Scan for the cell matching the given text and deliver its [X, Y] coordinate at center. 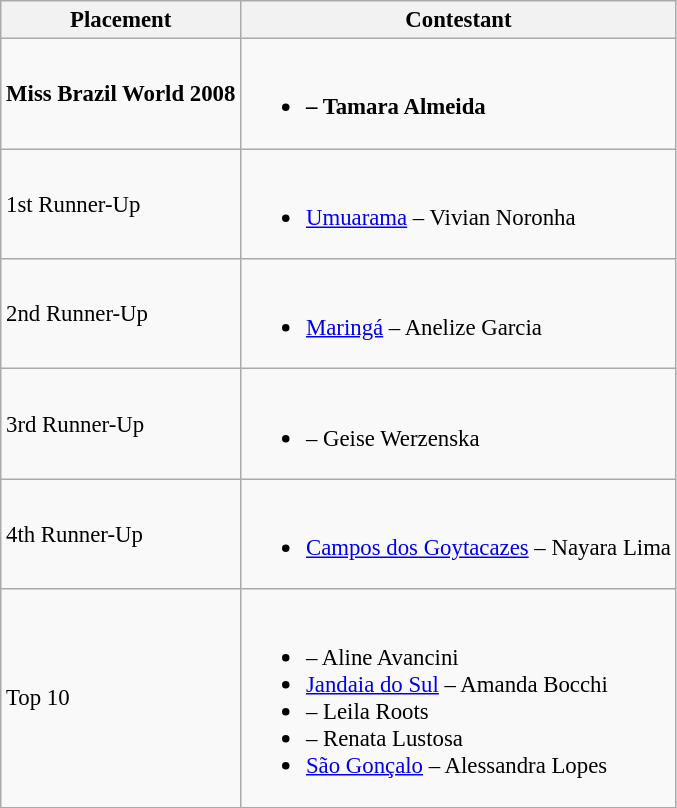
Placement [121, 20]
– Tamara Almeida [459, 94]
– Aline Avancini Jandaia do Sul – Amanda Bocchi – Leila Roots – Renata Lustosa São Gonçalo – Alessandra Lopes [459, 698]
Umuarama – Vivian Noronha [459, 204]
Campos dos Goytacazes – Nayara Lima [459, 534]
4th Runner-Up [121, 534]
3rd Runner-Up [121, 424]
Maringá – Anelize Garcia [459, 314]
Miss Brazil World 2008 [121, 94]
2nd Runner-Up [121, 314]
1st Runner-Up [121, 204]
– Geise Werzenska [459, 424]
Top 10 [121, 698]
Contestant [459, 20]
